Find where the given text appears and provide that cell's center as [x, y] coordinate. 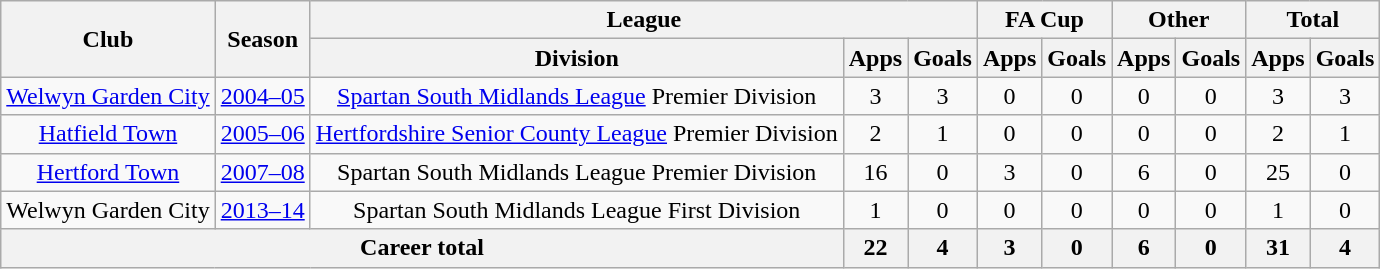
2013–14 [262, 210]
2004–05 [262, 96]
2005–06 [262, 134]
FA Cup [1044, 20]
Hertford Town [108, 172]
Season [262, 39]
16 [875, 172]
Other [1179, 20]
31 [1278, 248]
25 [1278, 172]
Spartan South Midlands League First Division [576, 210]
22 [875, 248]
Club [108, 39]
Hatfield Town [108, 134]
Total [1313, 20]
2007–08 [262, 172]
League [644, 20]
Hertfordshire Senior County League Premier Division [576, 134]
Career total [422, 248]
Division [576, 58]
